Provide the [X, Y] coordinate of the cell's center where the given text is located.  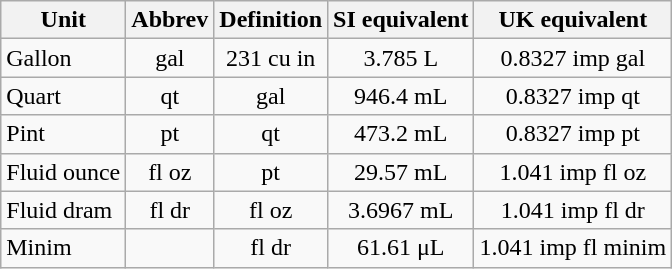
Minim [64, 248]
UK equivalent [573, 20]
Quart [64, 96]
231 cu in [271, 58]
Abbrev [170, 20]
Definition [271, 20]
Gallon [64, 58]
3.6967 mL [401, 210]
0.8327 imp qt [573, 96]
946.4 mL [401, 96]
Unit [64, 20]
3.785 L [401, 58]
Fluid ounce [64, 172]
Fluid dram [64, 210]
0.8327 imp pt [573, 134]
0.8327 imp gal [573, 58]
1.041 imp fl minim [573, 248]
61.61 μL [401, 248]
29.57 mL [401, 172]
1.041 imp fl oz [573, 172]
1.041 imp fl dr [573, 210]
SI equivalent [401, 20]
473.2 mL [401, 134]
Pint [64, 134]
